Scan for the cell matching the given text and deliver its (x, y) coordinate at center. 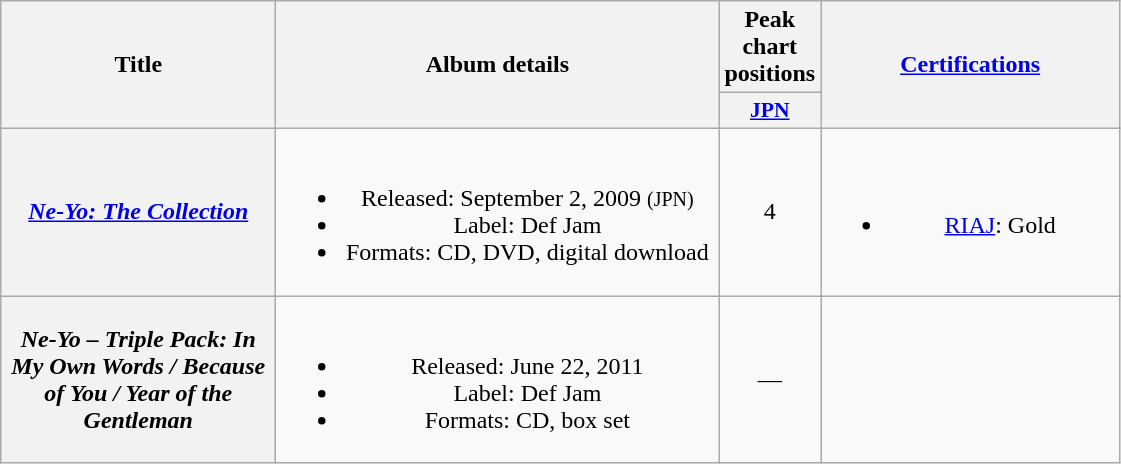
Released: September 2, 2009 (JPN)Label: Def JamFormats: CD, DVD, digital download (498, 212)
— (770, 380)
Ne-Yo: The Collection (138, 212)
Peak chart positions (770, 47)
Released: June 22, 2011Label: Def JamFormats: CD, box set (498, 380)
4 (770, 212)
Certifications (970, 65)
RIAJ: Gold (970, 212)
Album details (498, 65)
Ne-Yo – Triple Pack: In My Own Words / Because of You / Year of the Gentleman (138, 380)
JPN (770, 111)
Title (138, 65)
